Extract the (x, y) coordinate from the center of the cell holding the provided text.  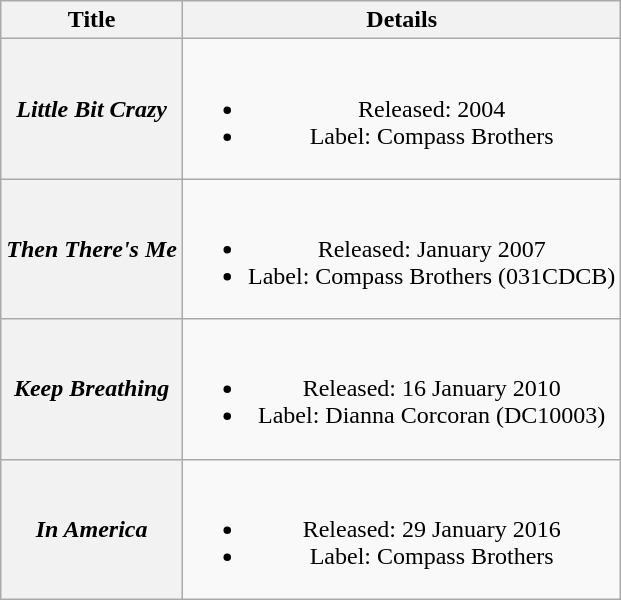
Then There's Me (92, 249)
In America (92, 529)
Details (401, 20)
Released: 29 January 2016Label: Compass Brothers (401, 529)
Released: January 2007Label: Compass Brothers (031CDCB) (401, 249)
Keep Breathing (92, 389)
Little Bit Crazy (92, 109)
Released: 16 January 2010Label: Dianna Corcoran (DC10003) (401, 389)
Title (92, 20)
Released: 2004Label: Compass Brothers (401, 109)
